Scan for the cell matching the given text and deliver its (X, Y) coordinate at center. 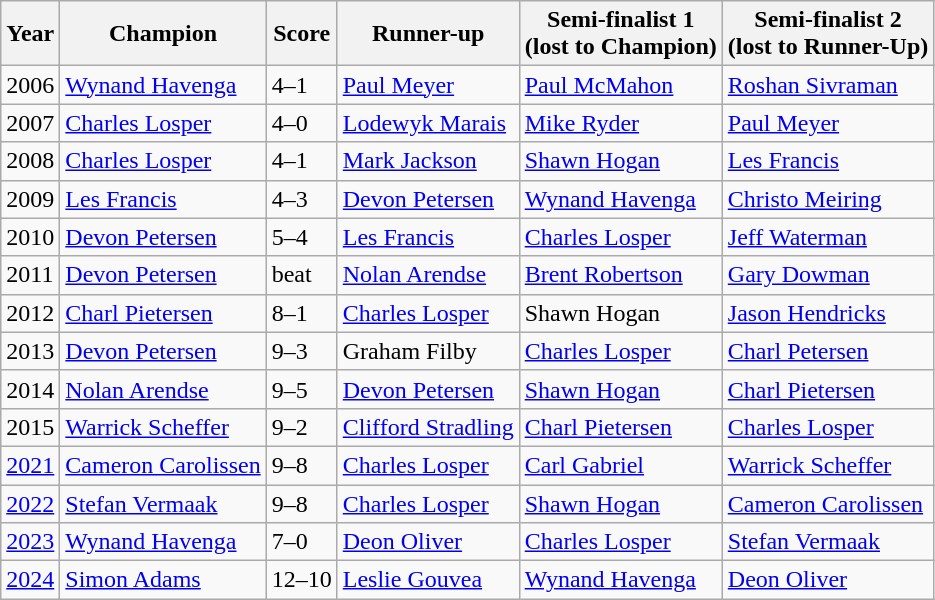
2022 (30, 503)
2021 (30, 465)
Champion (163, 34)
2011 (30, 275)
4–3 (302, 199)
Mark Jackson (428, 161)
Jason Hendricks (828, 313)
2024 (30, 580)
2008 (30, 161)
Semi-finalist 2 (lost to Runner-Up) (828, 34)
2013 (30, 351)
Gary Dowman (828, 275)
2023 (30, 542)
9–5 (302, 389)
Graham Filby (428, 351)
Year (30, 34)
Carl Gabriel (620, 465)
8–1 (302, 313)
2006 (30, 85)
12–10 (302, 580)
Mike Ryder (620, 123)
Lodewyk Marais (428, 123)
2009 (30, 199)
Roshan Sivraman (828, 85)
Brent Robertson (620, 275)
Leslie Gouvea (428, 580)
9–3 (302, 351)
2014 (30, 389)
Charl Petersen (828, 351)
Paul McMahon (620, 85)
7–0 (302, 542)
4–0 (302, 123)
Score (302, 34)
2007 (30, 123)
Christo Meiring (828, 199)
beat (302, 275)
Simon Adams (163, 580)
2010 (30, 237)
2015 (30, 427)
Jeff Waterman (828, 237)
2012 (30, 313)
5–4 (302, 237)
Semi-finalist 1 (lost to Champion) (620, 34)
Clifford Stradling (428, 427)
9–2 (302, 427)
Runner-up (428, 34)
